Find where the given text appears and provide that cell's center as [x, y] coordinate. 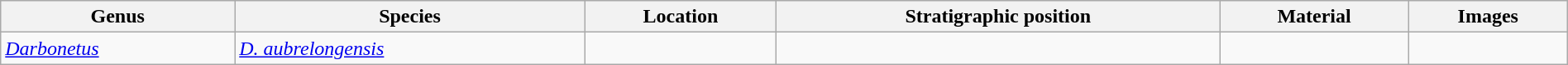
Species [410, 17]
Location [680, 17]
Images [1488, 17]
Material [1314, 17]
Genus [117, 17]
Darbonetus [117, 48]
D. aubrelongensis [410, 48]
Stratigraphic position [998, 17]
